Return the (X, Y) coordinate for the center point of the cell that contains the specified text.  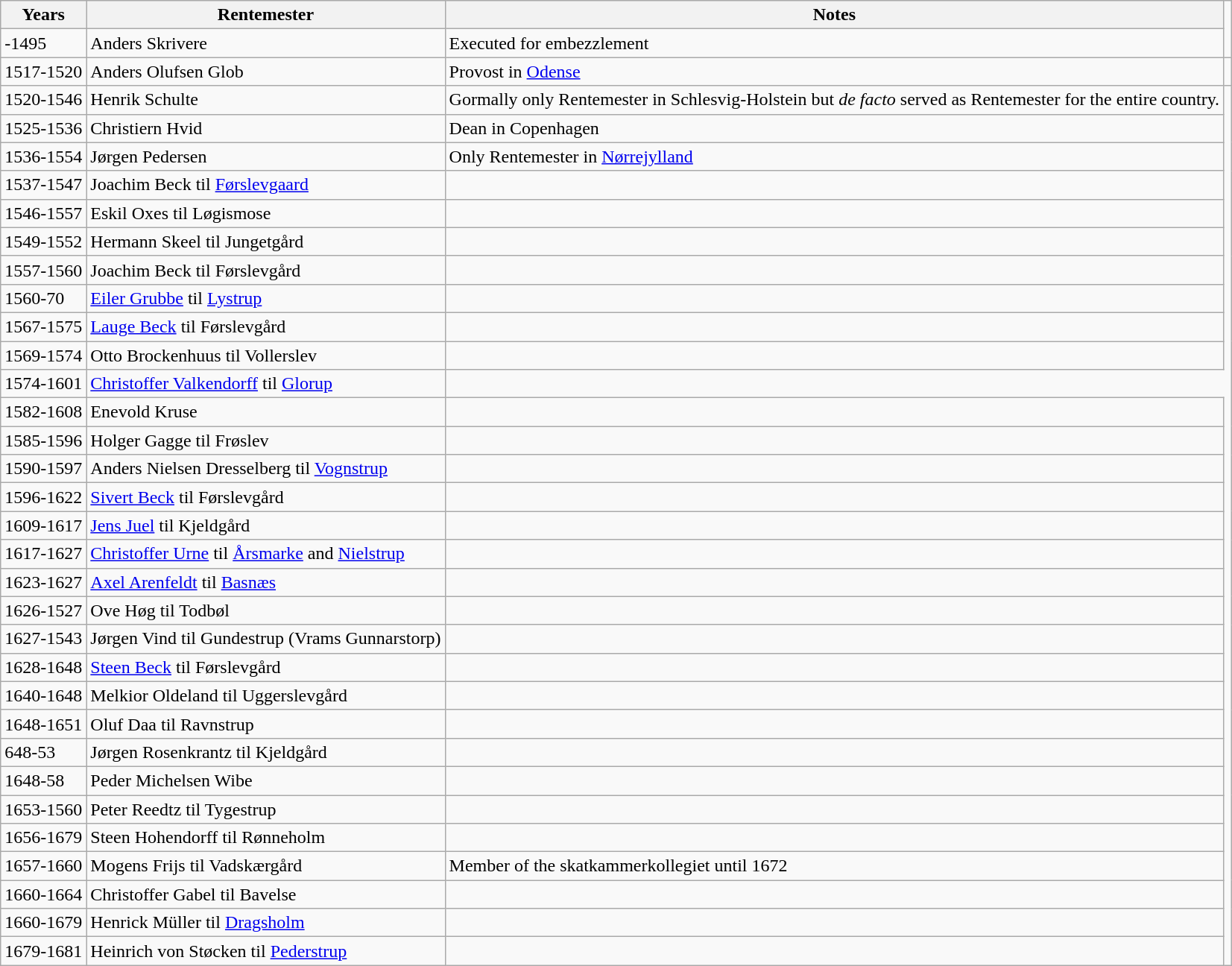
Eskil Oxes til Løgismose (265, 213)
Melkior Oldeland til Uggerslevgård (265, 695)
Oluf Daa til Ravnstrup (265, 724)
1653-1560 (43, 809)
1585-1596 (43, 441)
1617-1627 (43, 554)
Anders Olufsen Glob (265, 72)
Dean in Copenhagen (835, 128)
1546-1557 (43, 213)
Jørgen Vind til Gundestrup (Vrams Gunnarstorp) (265, 639)
Heinrich von Støcken til Pederstrup (265, 951)
Notes (835, 15)
Enevold Kruse (265, 412)
Hermann Skeel til Jungetgård (265, 241)
Mogens Frijs til Vadskærgård (265, 866)
Peder Michelsen Wibe (265, 780)
Henrik Schulte (265, 100)
1574-1601 (43, 384)
Christiern Hvid (265, 128)
1590-1597 (43, 469)
Christoffer Gabel til Bavelse (265, 894)
1537-1547 (43, 185)
Jørgen Pedersen (265, 157)
Henrick Müller til Dragsholm (265, 923)
Holger Gagge til Frøslev (265, 441)
1517-1520 (43, 72)
Sivert Beck til Førslevgård (265, 497)
1626-1527 (43, 610)
Years (43, 15)
1596-1622 (43, 497)
Member of the skatkammerkollegiet until 1672 (835, 866)
-1495 (43, 43)
Provost in Odense (835, 72)
Peter Reedtz til Tygestrup (265, 809)
Jørgen Rosenkrantz til Kjeldgård (265, 752)
Anders Skrivere (265, 43)
1657-1660 (43, 866)
Lauge Beck til Førslevgård (265, 326)
1623-1627 (43, 582)
Axel Arenfeldt til Basnæs (265, 582)
Ove Høg til Todbøl (265, 610)
1640-1648 (43, 695)
1557-1560 (43, 270)
1656-1679 (43, 838)
1520-1546 (43, 100)
Eiler Grubbe til Lystrup (265, 298)
1569-1574 (43, 356)
Joachim Beck til Førslevgaard (265, 185)
Otto Brockenhuus til Vollerslev (265, 356)
1549-1552 (43, 241)
Steen Beck til Førslevgård (265, 667)
Rentemester (265, 15)
1660-1679 (43, 923)
Jens Juel til Kjeldgård (265, 525)
1560-70 (43, 298)
1525-1536 (43, 128)
Gormally only Rentemester in Schlesvig-Holstein but de facto served as Rentemester for the entire country. (835, 100)
1582-1608 (43, 412)
Joachim Beck til Førslevgård (265, 270)
1660-1664 (43, 894)
1627-1543 (43, 639)
1679-1681 (43, 951)
648-53 (43, 752)
1567-1575 (43, 326)
Christoffer Urne til Årsmarke and Nielstrup (265, 554)
Christoffer Valkendorff til Glorup (265, 384)
1648-58 (43, 780)
Steen Hohendorff til Rønneholm (265, 838)
Anders Nielsen Dresselberg til Vognstrup (265, 469)
Executed for embezzlement (835, 43)
1536-1554 (43, 157)
1609-1617 (43, 525)
Only Rentemester in Nørrejylland (835, 157)
1628-1648 (43, 667)
1648-1651 (43, 724)
